Detect which cell encompasses the target text, then output its [x, y] center coordinate. 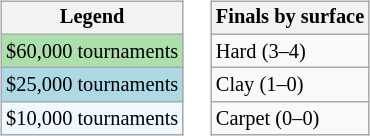
$25,000 tournaments [92, 85]
$60,000 tournaments [92, 51]
Legend [92, 18]
Clay (1–0) [290, 85]
Carpet (0–0) [290, 119]
$10,000 tournaments [92, 119]
Finals by surface [290, 18]
Hard (3–4) [290, 51]
